Detect which cell encompasses the target text, then output its [x, y] center coordinate. 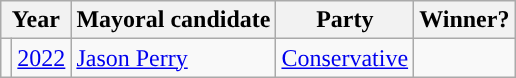
Year [36, 20]
2022 [42, 58]
Party [345, 20]
Conservative [345, 58]
Mayoral candidate [174, 20]
Jason Perry [174, 58]
Winner? [464, 20]
